Return the [x, y] coordinate for the center point of the cell that contains the specified text.  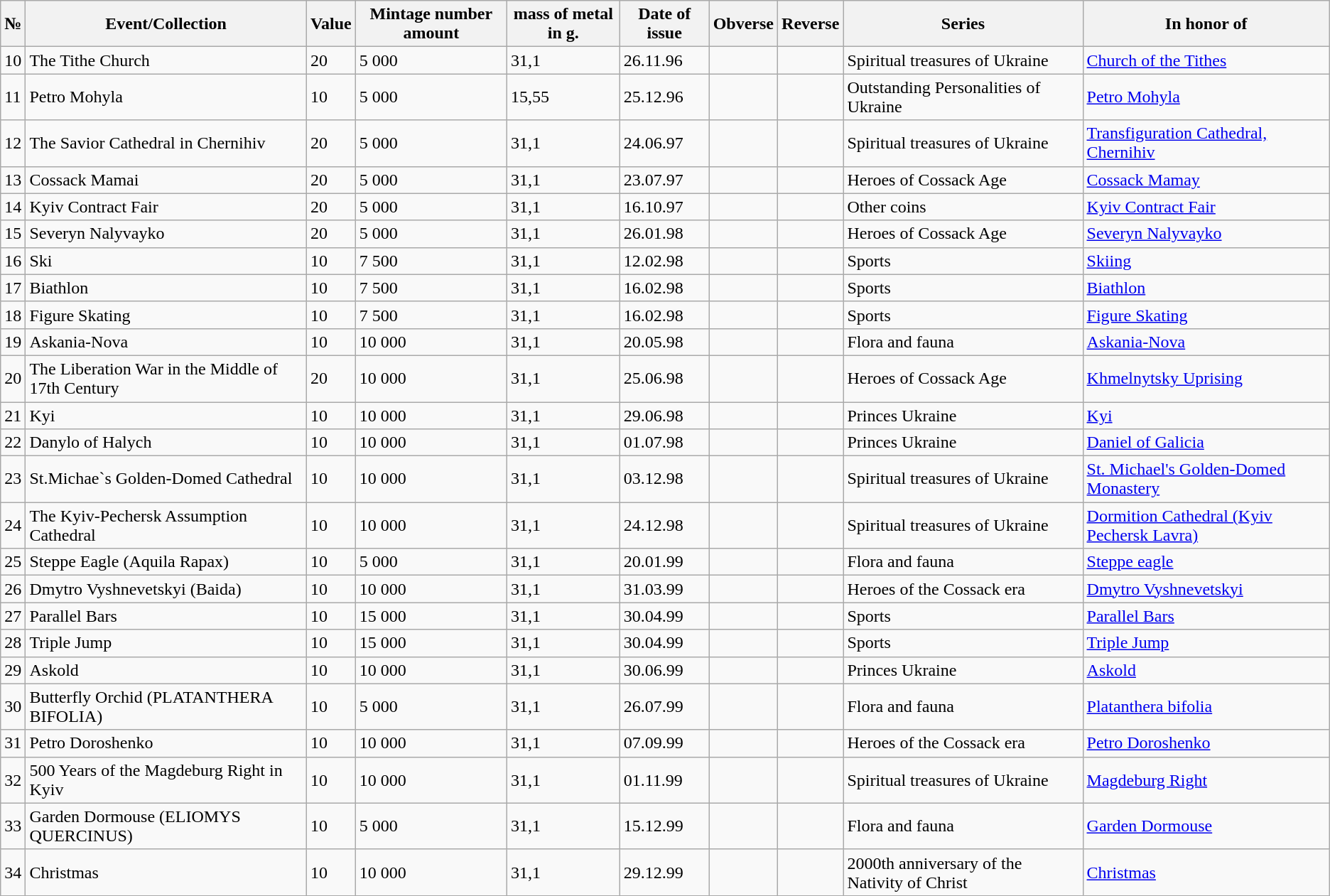
Danylo of Halych [166, 443]
14 [13, 207]
29.06.98 [664, 416]
Platanthera bifolia [1206, 706]
23 [13, 479]
Value [331, 24]
19 [13, 342]
01.11.99 [664, 780]
26 [13, 589]
32 [13, 780]
29 [13, 670]
Other coins [963, 207]
16 [13, 261]
Date of issue [664, 24]
21 [13, 416]
31.03.99 [664, 589]
Obverse [743, 24]
27 [13, 616]
Series [963, 24]
Garden Dormouse (ELIOMYS QUERCINUS) [166, 826]
12.02.98 [664, 261]
33 [13, 826]
17 [13, 288]
11 [13, 97]
24.06.97 [664, 144]
30 [13, 706]
01.07.98 [664, 443]
24 [13, 526]
24.12.98 [664, 526]
25 [13, 562]
20.05.98 [664, 342]
28 [13, 643]
25.12.96 [664, 97]
Steppe Eagle (Aquila Rapax) [166, 562]
Khmelnytsky Uprising [1206, 378]
18 [13, 315]
12 [13, 144]
500 Years of the Magdeburg Right in Kyiv [166, 780]
Church of the Tithes [1206, 60]
2000th anniversary of the Nativity of Christ [963, 873]
Dormition Cathedral (Kyiv Pechersk Lavra) [1206, 526]
26.01.98 [664, 234]
03.12.98 [664, 479]
Dmytro Vyshnevetskyi (Baida) [166, 589]
Mintage number amount [431, 24]
Daniel of Galicia [1206, 443]
Event/Collection [166, 24]
29.12.99 [664, 873]
Steppe eagle [1206, 562]
20.01.99 [664, 562]
25.06.98 [664, 378]
mass of metal in g. [563, 24]
St.Michae`s Golden-Domed Cathedral [166, 479]
Ski [166, 261]
16.10.97 [664, 207]
Skiing [1206, 261]
34 [13, 873]
The Kyiv-Pechersk Assumption Cathedral [166, 526]
22 [13, 443]
Magdeburg Right [1206, 780]
Garden Dormouse [1206, 826]
In honor of [1206, 24]
Transfiguration Cathedral, Chernihiv [1206, 144]
Butterfly Orchid (PLATANTHERA BIFOLIA) [166, 706]
15.12.99 [664, 826]
15 [13, 234]
Dmytro Vyshnevetskyi [1206, 589]
15,55 [563, 97]
26.11.96 [664, 60]
23.07.97 [664, 180]
Outstanding Personalities of Ukraine [963, 97]
Cossack Mamay [1206, 180]
St. Michael's Golden-Domed Monastery [1206, 479]
The Liberation War in the Middle of 17th Century [166, 378]
№ [13, 24]
07.09.99 [664, 743]
The Savior Cathedral in Chernihiv [166, 144]
Reverse [811, 24]
30.06.99 [664, 670]
31 [13, 743]
26.07.99 [664, 706]
The Tithe Church [166, 60]
Cossack Mamai [166, 180]
13 [13, 180]
